Extract the [x, y] coordinate from the center of the cell holding the provided text.  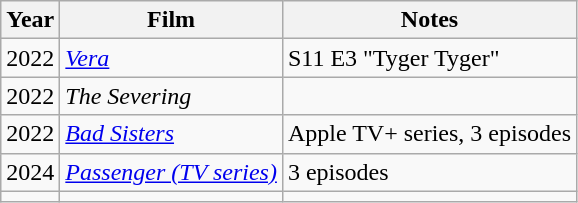
The Severing [172, 96]
3 episodes [429, 172]
Passenger (TV series) [172, 172]
2024 [30, 172]
S11 E3 "Tyger Tyger" [429, 58]
Vera [172, 58]
Year [30, 20]
Apple TV+ series, 3 episodes [429, 134]
Notes [429, 20]
Film [172, 20]
Bad Sisters [172, 134]
